Search for the cell housing the specified text and yield its [X, Y] center coordinate. 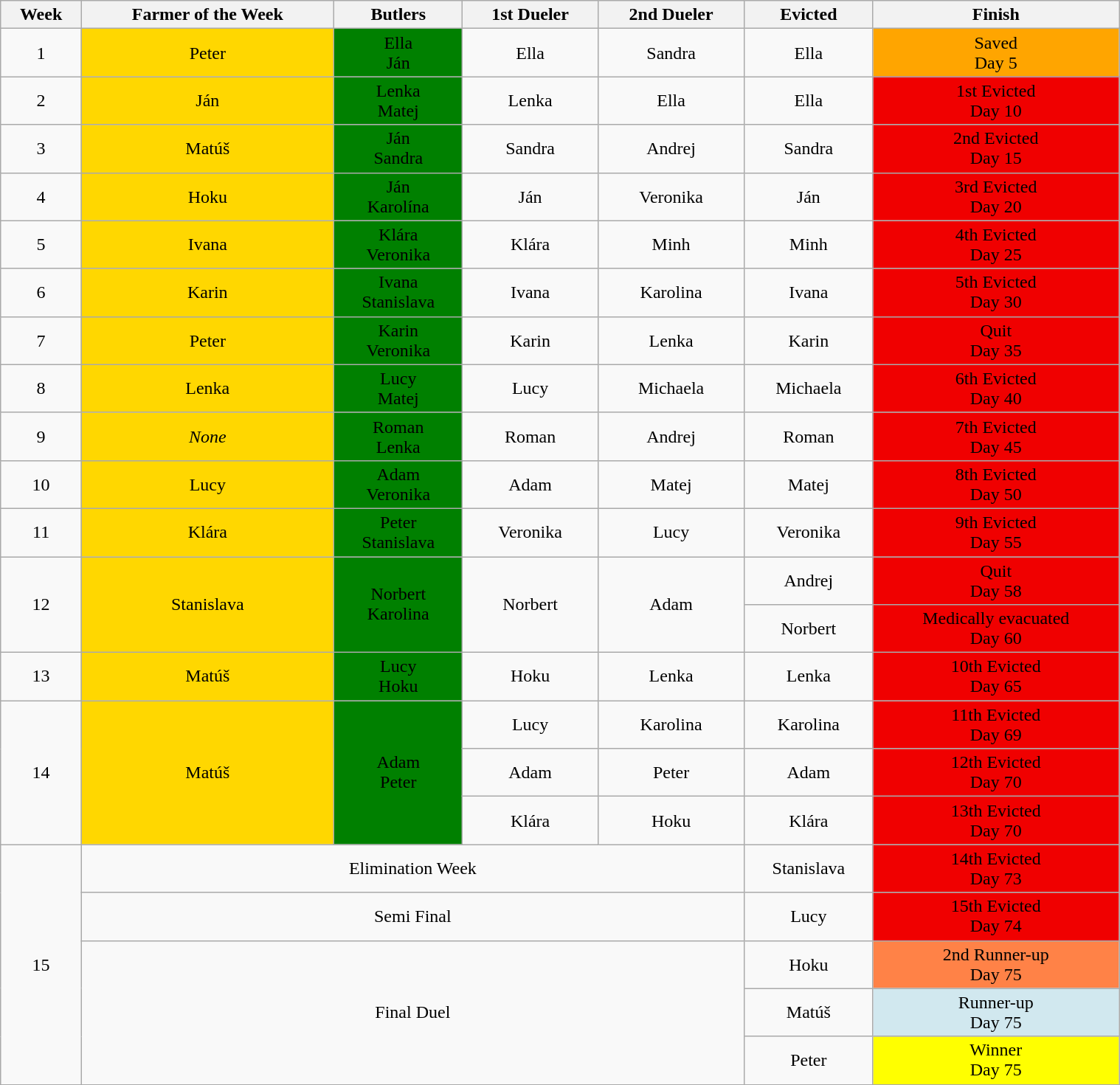
2nd Dueler [671, 15]
JánSandra [398, 149]
IvanaStanislava [398, 292]
SavedDay 5 [996, 53]
2nd Runner-upDay 75 [996, 965]
4 [41, 196]
Week [41, 15]
QuitDay 58 [996, 580]
15th EvictedDay 74 [996, 916]
7th EvictedDay 45 [996, 437]
Butlers [398, 15]
None [208, 437]
1st EvictedDay 10 [996, 100]
Medically evacuatedDay 60 [996, 628]
13th EvictedDay 70 [996, 820]
10th EvictedDay 65 [996, 677]
KarinVeronika [398, 341]
8 [41, 388]
12th EvictedDay 70 [996, 773]
9th EvictedDay 55 [996, 533]
NorbertKarolina [398, 604]
Evicted [809, 15]
5 [41, 245]
JánKarolína [398, 196]
11 [41, 533]
7 [41, 341]
4th EvictedDay 25 [996, 245]
10 [41, 484]
AdamVeronika [398, 484]
KláraVeronika [398, 245]
2 [41, 100]
15 [41, 965]
14th EvictedDay 73 [996, 869]
14 [41, 773]
LucyHoku [398, 677]
1st Dueler [530, 15]
Final Duel [413, 1012]
13 [41, 677]
Elimination Week [413, 869]
Runner-upDay 75 [996, 1012]
Finish [996, 15]
5th EvictedDay 30 [996, 292]
3 [41, 149]
6th EvictedDay 40 [996, 388]
EllaJán [398, 53]
9 [41, 437]
1 [41, 53]
LenkaMatej [398, 100]
6 [41, 292]
Farmer of the Week [208, 15]
Semi Final [413, 916]
2nd EvictedDay 15 [996, 149]
11th EvictedDay 69 [996, 724]
RomanLenka [398, 437]
PeterStanislava [398, 533]
8th EvictedDay 50 [996, 484]
LucyMatej [398, 388]
WinnerDay 75 [996, 1061]
12 [41, 604]
QuitDay 35 [996, 341]
3rd EvictedDay 20 [996, 196]
AdamPeter [398, 773]
